Return (x, y) of the center of cell containing provided text 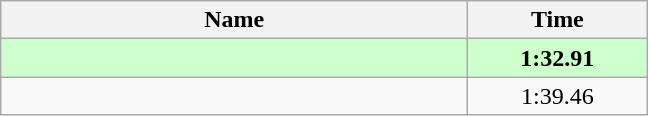
1:39.46 (558, 96)
1:32.91 (558, 58)
Time (558, 20)
Name (234, 20)
